Scan for the cell matching the given text and deliver its [x, y] coordinate at center. 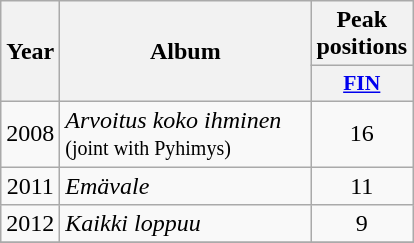
FIN [362, 84]
16 [362, 134]
2008 [30, 134]
Year [30, 52]
Peak positions [362, 34]
2011 [30, 185]
Emävale [186, 185]
Arvoitus koko ihminen (joint with Pyhimys) [186, 134]
9 [362, 224]
Album [186, 52]
2012 [30, 224]
11 [362, 185]
Kaikki loppuu [186, 224]
